Provide the [X, Y] coordinate of the cell's center where the given text is located.  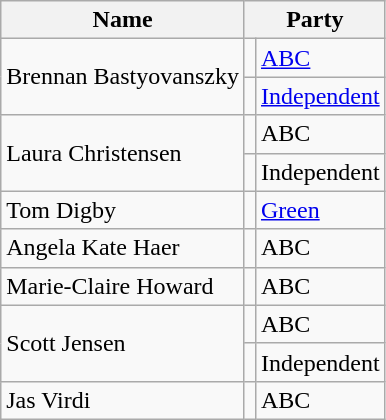
Name [123, 20]
Brennan Bastyovanszky [123, 77]
Party [314, 20]
Green [320, 210]
Marie-Claire Howard [123, 286]
Scott Jensen [123, 343]
Angela Kate Haer [123, 248]
Tom Digby [123, 210]
Laura Christensen [123, 153]
Jas Virdi [123, 400]
